Determine the (x, y) coordinate at the center of the cell enclosing the given text.  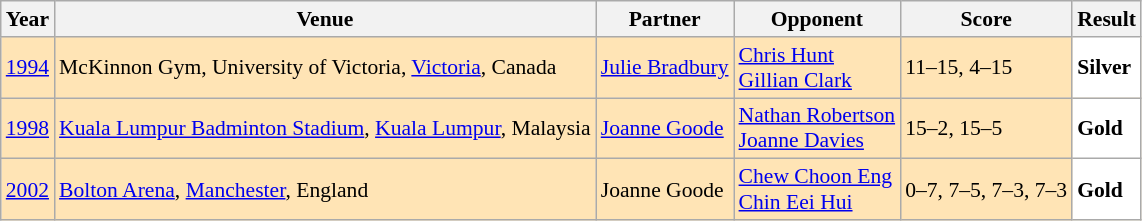
Chris Hunt Gillian Clark (818, 68)
2002 (28, 190)
Bolton Arena, Manchester, England (325, 190)
Chew Choon Eng Chin Eei Hui (818, 190)
Partner (665, 19)
Venue (325, 19)
Score (986, 19)
1998 (28, 128)
11–15, 4–15 (986, 68)
Julie Bradbury (665, 68)
Nathan Robertson Joanne Davies (818, 128)
1994 (28, 68)
McKinnon Gym, University of Victoria, Victoria, Canada (325, 68)
Result (1106, 19)
Kuala Lumpur Badminton Stadium, Kuala Lumpur, Malaysia (325, 128)
Year (28, 19)
15–2, 15–5 (986, 128)
0–7, 7–5, 7–3, 7–3 (986, 190)
Silver (1106, 68)
Opponent (818, 19)
